Locate the cell with the specified text and output its (X, Y) center coordinate. 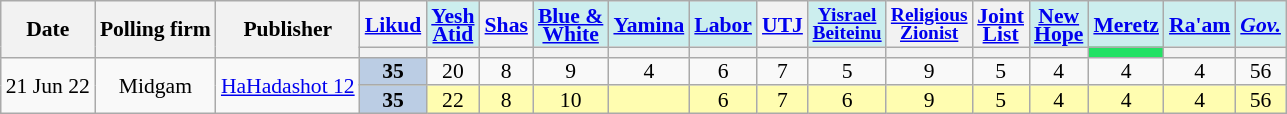
YisraelBeiteinu (847, 24)
22 (452, 100)
Ra'am (1200, 24)
21 Jun 22 (48, 85)
Polling firm (156, 29)
Blue &White (570, 24)
YeshAtid (452, 24)
Shas (506, 24)
Labor (723, 24)
Yamina (648, 24)
Gov. (1260, 24)
JointList (1000, 24)
ReligiousZionist (929, 24)
Date (48, 29)
20 (452, 71)
NewHope (1058, 24)
Meretz (1126, 24)
UTJ (782, 24)
Publisher (288, 29)
Midgam (156, 85)
Likud (394, 24)
10 (570, 100)
HaHadashot 12 (288, 85)
